Find where the given text appears and provide that cell's center as (X, Y) coordinate. 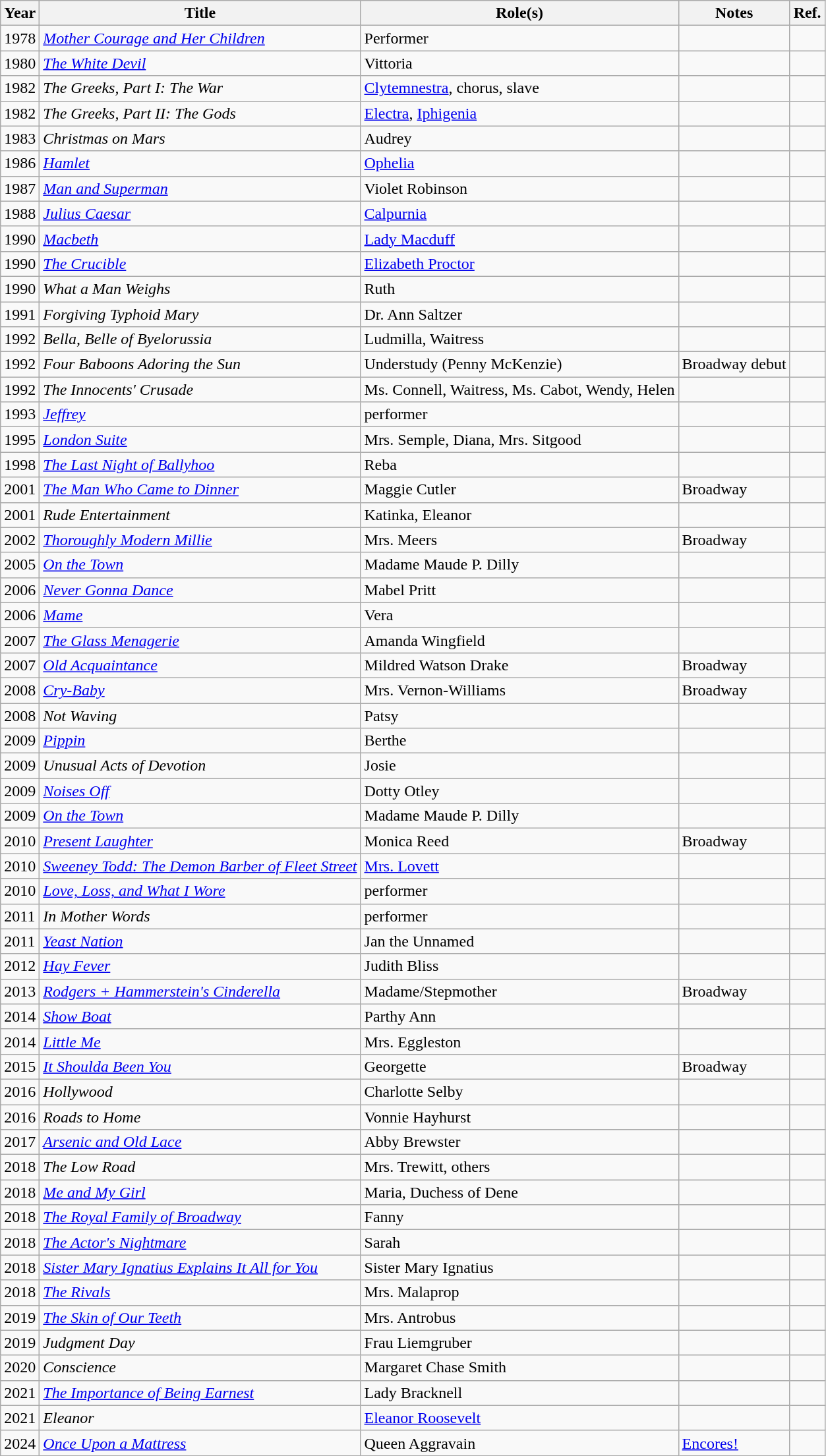
Calpurnia (519, 214)
Never Gonna Dance (200, 590)
Mrs. Semple, Diana, Mrs. Sitgood (519, 440)
Rude Entertainment (200, 515)
Macbeth (200, 239)
The Low Road (200, 1167)
1993 (20, 415)
Arsenic and Old Lace (200, 1142)
The White Devil (200, 63)
Patsy (519, 715)
Mrs. Lovett (519, 866)
Ref. (807, 13)
Year (20, 13)
Unusual Acts of Devotion (200, 766)
Fanny (519, 1217)
Berthe (519, 741)
Love, Loss, and What I Wore (200, 891)
Hollywood (200, 1092)
Performer (519, 38)
1980 (20, 63)
Josie (519, 766)
What a Man Weighs (200, 289)
2020 (20, 1368)
Madame/Stepmother (519, 991)
Rodgers + Hammerstein's Cinderella (200, 991)
Ruth (519, 289)
Maggie Cutler (519, 490)
The Greeks, Part I: The War (200, 88)
Mrs. Eggleston (519, 1041)
Noises Off (200, 791)
Forgiving Typhoid Mary (200, 314)
Amanda Wingfield (519, 640)
Margaret Chase Smith (519, 1368)
Charlotte Selby (519, 1092)
Clytemnestra, chorus, slave (519, 88)
Parthy Ann (519, 1016)
1995 (20, 440)
Mother Courage and Her Children (200, 38)
Conscience (200, 1368)
Mrs. Antrobus (519, 1318)
Encores! (734, 1443)
Ophelia (519, 163)
The Royal Family of Broadway (200, 1217)
Elizabeth Proctor (519, 264)
2024 (20, 1443)
The Rivals (200, 1293)
Mrs. Malaprop (519, 1293)
1991 (20, 314)
Ludmilla, Waitress (519, 339)
2012 (20, 966)
Mame (200, 615)
Sister Mary Ignatius Explains It All for You (200, 1267)
Frau Liemgruber (519, 1343)
Pippin (200, 741)
Georgette (519, 1066)
Show Boat (200, 1016)
Audrey (519, 138)
Hamlet (200, 163)
Thoroughly Modern Millie (200, 540)
Queen Aggravain (519, 1443)
Dotty Otley (519, 791)
The Last Night of Ballyhoo (200, 465)
Jeffrey (200, 415)
Vera (519, 615)
Vittoria (519, 63)
Sister Mary Ignatius (519, 1267)
Old Acquaintance (200, 665)
2002 (20, 540)
Christmas on Mars (200, 138)
Judith Bliss (519, 966)
1983 (20, 138)
Yeast Nation (200, 941)
Not Waving (200, 715)
Mildred Watson Drake (519, 665)
London Suite (200, 440)
Jan the Unnamed (519, 941)
It Shoulda Been You (200, 1066)
Vonnie Hayhurst (519, 1117)
Man and Superman (200, 189)
Monica Reed (519, 841)
The Greeks, Part II: The Gods (200, 113)
Mrs. Vernon-Williams (519, 690)
Eleanor Roosevelt (519, 1418)
2015 (20, 1066)
Bella, Belle of Byelorussia (200, 339)
Katinka, Eleanor (519, 515)
The Actor's Nightmare (200, 1242)
Judgment Day (200, 1343)
The Crucible (200, 264)
Once Upon a Mattress (200, 1443)
The Man Who Came to Dinner (200, 490)
1978 (20, 38)
2005 (20, 565)
In Mother Words (200, 916)
The Glass Menagerie (200, 640)
Notes (734, 13)
Cry-Baby (200, 690)
Understudy (Penny McKenzie) (519, 364)
Electra, Iphigenia (519, 113)
Eleanor (200, 1418)
Lady Macduff (519, 239)
Lady Bracknell (519, 1393)
1988 (20, 214)
2017 (20, 1142)
2013 (20, 991)
1998 (20, 465)
Little Me (200, 1041)
Mrs. Meers (519, 540)
Sarah (519, 1242)
1987 (20, 189)
Roads to Home (200, 1117)
Broadway debut (734, 364)
Title (200, 13)
Reba (519, 465)
Mrs. Trewitt, others (519, 1167)
Violet Robinson (519, 189)
Maria, Duchess of Dene (519, 1192)
1986 (20, 163)
The Importance of Being Earnest (200, 1393)
Role(s) (519, 13)
Me and My Girl (200, 1192)
Present Laughter (200, 841)
Ms. Connell, Waitress, Ms. Cabot, Wendy, Helen (519, 390)
Dr. Ann Saltzer (519, 314)
Hay Fever (200, 966)
Mabel Pritt (519, 590)
Abby Brewster (519, 1142)
Sweeney Todd: The Demon Barber of Fleet Street (200, 866)
The Skin of Our Teeth (200, 1318)
Four Baboons Adoring the Sun (200, 364)
Julius Caesar (200, 214)
The Innocents' Crusade (200, 390)
